Detect which cell encompasses the target text, then output its (x, y) center coordinate. 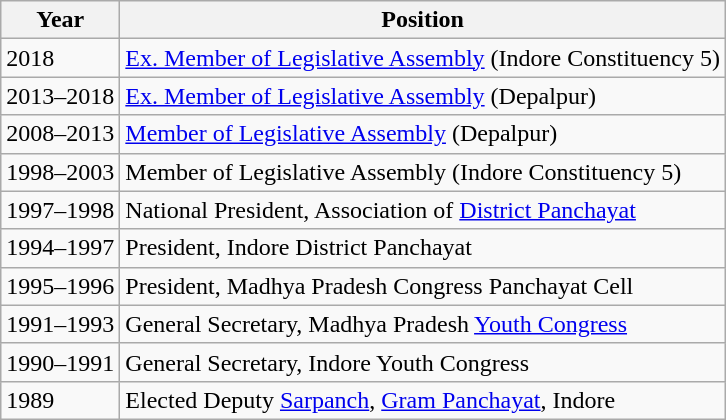
Member of Legislative Assembly (Indore Constituency 5) (423, 172)
Year (60, 20)
Position (423, 20)
1998–2003 (60, 172)
2013–2018 (60, 96)
President, Indore District Panchayat (423, 248)
Ex. Member of Legislative Assembly (Indore Constituency 5) (423, 58)
Member of Legislative Assembly (Depalpur) (423, 134)
National President, Association of District Panchayat (423, 210)
1997–1998 (60, 210)
2008–2013 (60, 134)
2018 (60, 58)
Ex. Member of Legislative Assembly (Depalpur) (423, 96)
General Secretary, Indore Youth Congress (423, 362)
1991–1993 (60, 324)
1990–1991 (60, 362)
General Secretary, Madhya Pradesh Youth Congress (423, 324)
Elected Deputy Sarpanch, Gram Panchayat, Indore (423, 400)
President, Madhya Pradesh Congress Panchayat Cell (423, 286)
1995–1996 (60, 286)
1994–1997 (60, 248)
1989 (60, 400)
